Capture the cell that displays the provided text and extract its [X, Y] central coordinate. 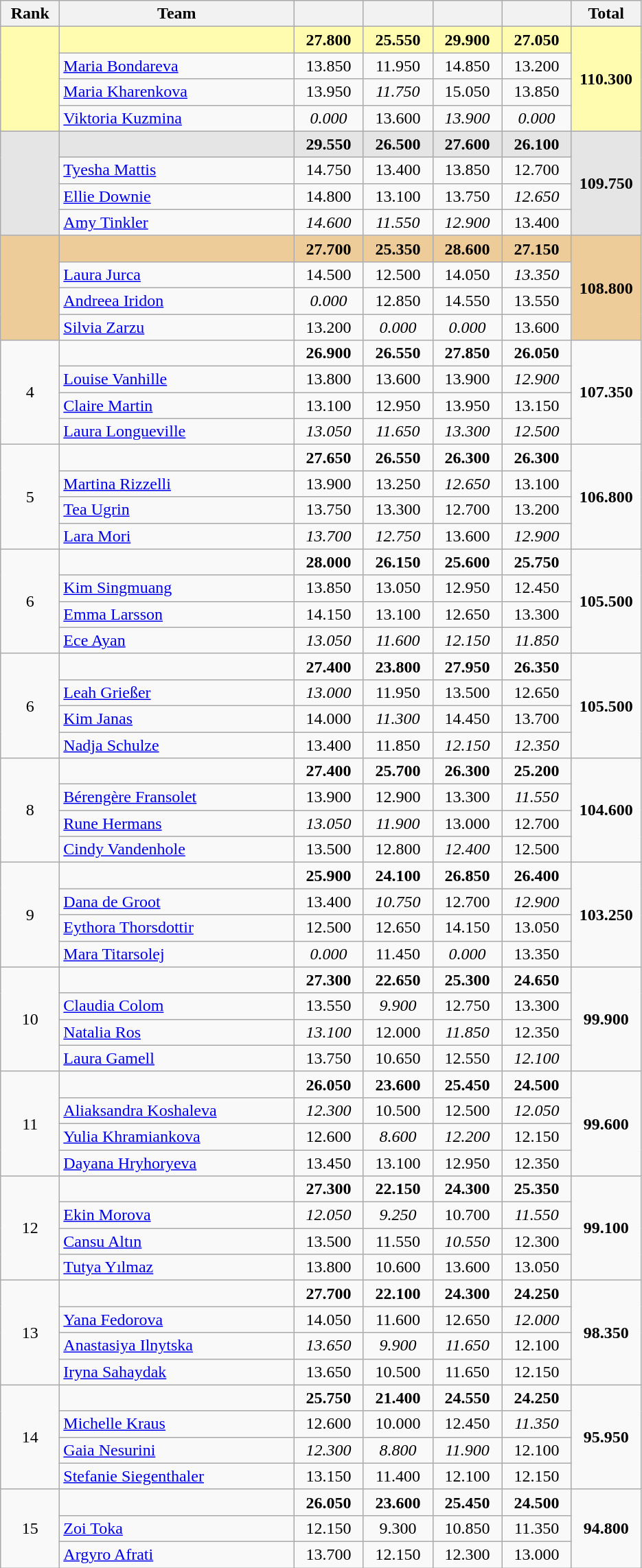
Natalia Ros [177, 1032]
103.250 [606, 915]
10.000 [398, 1424]
Tutya Yılmaz [177, 1267]
Nadja Schulze [177, 745]
Gaia Nesurini [177, 1450]
29.550 [328, 144]
11.400 [398, 1476]
10.650 [398, 1058]
12.400 [467, 850]
12 [30, 1228]
Eythora Thorsdottir [177, 928]
14 [30, 1437]
Martina Rizzelli [177, 484]
15.050 [467, 92]
Laura Longueville [177, 432]
26.500 [398, 144]
Claire Martin [177, 406]
95.950 [606, 1437]
26.350 [537, 666]
Tyesha Mattis [177, 170]
Argyro Afrati [177, 1554]
27.050 [537, 40]
4 [30, 393]
8.800 [398, 1450]
Yulia Khramiankova [177, 1136]
94.800 [606, 1528]
12.800 [398, 850]
99.600 [606, 1123]
11 [30, 1123]
14.450 [467, 718]
Claudia Colom [177, 1006]
Aliaksandra Koshaleva [177, 1110]
108.800 [606, 288]
Rune Hermans [177, 823]
14.500 [328, 274]
10.600 [398, 1267]
Ece Ayan [177, 640]
25.300 [467, 980]
13 [30, 1333]
15 [30, 1528]
9.300 [398, 1528]
Andreea Iridon [177, 301]
Total [606, 14]
25.700 [398, 771]
14.600 [328, 222]
11.300 [398, 718]
23.800 [398, 666]
14.850 [467, 66]
8 [30, 810]
Rank [30, 14]
99.900 [606, 1019]
11.450 [398, 954]
27.650 [328, 458]
Emma Larsson [177, 614]
107.350 [606, 393]
22.150 [398, 1189]
Viktoria Kuzmina [177, 118]
26.900 [328, 353]
12.550 [467, 1058]
109.750 [606, 183]
8.600 [398, 1136]
27.950 [467, 666]
14.750 [328, 170]
Michelle Kraus [177, 1424]
25.200 [537, 771]
Laura Gamell [177, 1058]
106.800 [606, 497]
Amy Tinkler [177, 222]
25.600 [467, 562]
Kim Singmuang [177, 588]
Iryna Sahaydak [177, 1372]
22.100 [398, 1294]
11.750 [398, 92]
10.850 [467, 1528]
Dayana Hryhoryeva [177, 1163]
Louise Vanhille [177, 379]
Bérengère Fransolet [177, 797]
Dana de Groot [177, 902]
12.850 [398, 301]
25.900 [328, 876]
24.650 [537, 980]
28.000 [328, 562]
Cansu Altın [177, 1241]
Silvia Zarzu [177, 327]
Kim Janas [177, 718]
24.100 [398, 876]
Maria Kharenkova [177, 92]
110.300 [606, 79]
Stefanie Siegenthaler [177, 1476]
9.250 [398, 1215]
Tea Ugrin [177, 510]
Mara Titarsolej [177, 954]
10.550 [467, 1241]
27.600 [467, 144]
Laura Jurca [177, 274]
25.550 [398, 40]
12.200 [467, 1136]
21.400 [398, 1398]
14.800 [328, 196]
Ekin Morova [177, 1215]
Zoi Toka [177, 1528]
98.350 [606, 1333]
Team [177, 14]
14.550 [467, 301]
26.400 [537, 876]
Leah Grießer [177, 692]
27.850 [467, 353]
27.150 [537, 248]
26.100 [537, 144]
Yana Fedorova [177, 1320]
99.100 [606, 1228]
Cindy Vandenhole [177, 850]
Maria Bondareva [177, 66]
28.600 [467, 248]
29.900 [467, 40]
26.150 [398, 562]
13.250 [398, 484]
14.000 [328, 718]
13.450 [328, 1163]
5 [30, 497]
Lara Mori [177, 536]
24.550 [467, 1398]
26.850 [467, 876]
10.700 [467, 1215]
9 [30, 915]
10 [30, 1019]
Ellie Downie [177, 196]
10.750 [398, 902]
27.800 [328, 40]
Anastasiya Ilnytska [177, 1346]
104.600 [606, 810]
22.650 [398, 980]
